Detect which cell encompasses the target text, then output its [x, y] center coordinate. 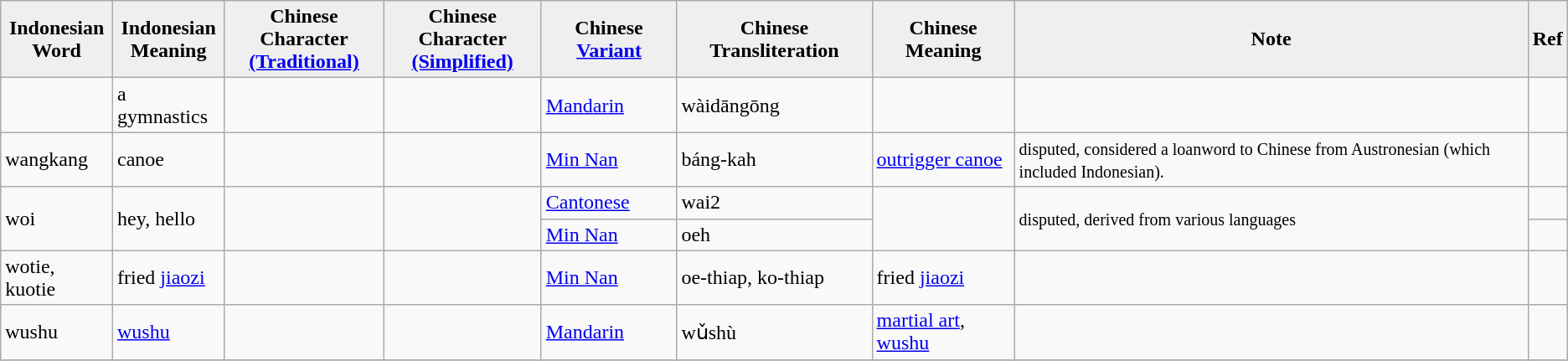
Ref [1548, 39]
wai2 [774, 203]
wǔshù [774, 332]
Indonesian Word [57, 39]
a gymnastics [169, 106]
wangkang [57, 159]
outrigger canoe [943, 159]
Indonesian Meaning [169, 39]
disputed, considered a loanword to Chinese from Austronesian (which included Indonesian). [1271, 159]
hey, hello [169, 219]
Chinese Character (Simplified) [462, 39]
Chinese Character (Traditional) [304, 39]
disputed, derived from various languages [1271, 219]
oe-thiap, ko-thiap [774, 278]
Chinese Meaning [943, 39]
Cantonese [609, 203]
Chinese Transliteration [774, 39]
woi [57, 219]
Note [1271, 39]
canoe [169, 159]
martial art, wushu [943, 332]
oeh [774, 235]
wotie, kuotie [57, 278]
báng-kah [774, 159]
Chinese Variant [609, 39]
wàidāngōng [774, 106]
